Locate the cell with the specified text and output its (x, y) center coordinate. 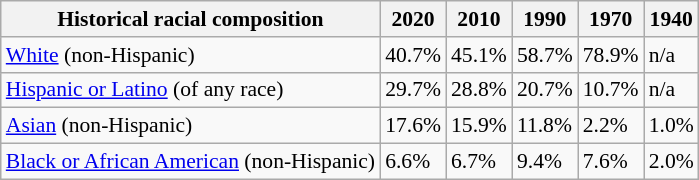
Historical racial composition (190, 19)
58.7% (545, 55)
2.0% (672, 162)
Asian (non-Hispanic) (190, 126)
11.8% (545, 126)
2.2% (611, 126)
Black or African American (non-Hispanic) (190, 162)
6.6% (413, 162)
7.6% (611, 162)
2010 (479, 19)
40.7% (413, 55)
28.8% (479, 90)
6.7% (479, 162)
9.4% (545, 162)
1.0% (672, 126)
1970 (611, 19)
45.1% (479, 55)
78.9% (611, 55)
2020 (413, 19)
17.6% (413, 126)
20.7% (545, 90)
10.7% (611, 90)
1940 (672, 19)
White (non-Hispanic) (190, 55)
29.7% (413, 90)
1990 (545, 19)
15.9% (479, 126)
Hispanic or Latino (of any race) (190, 90)
